Scan for the cell matching the given text and deliver its [x, y] coordinate at center. 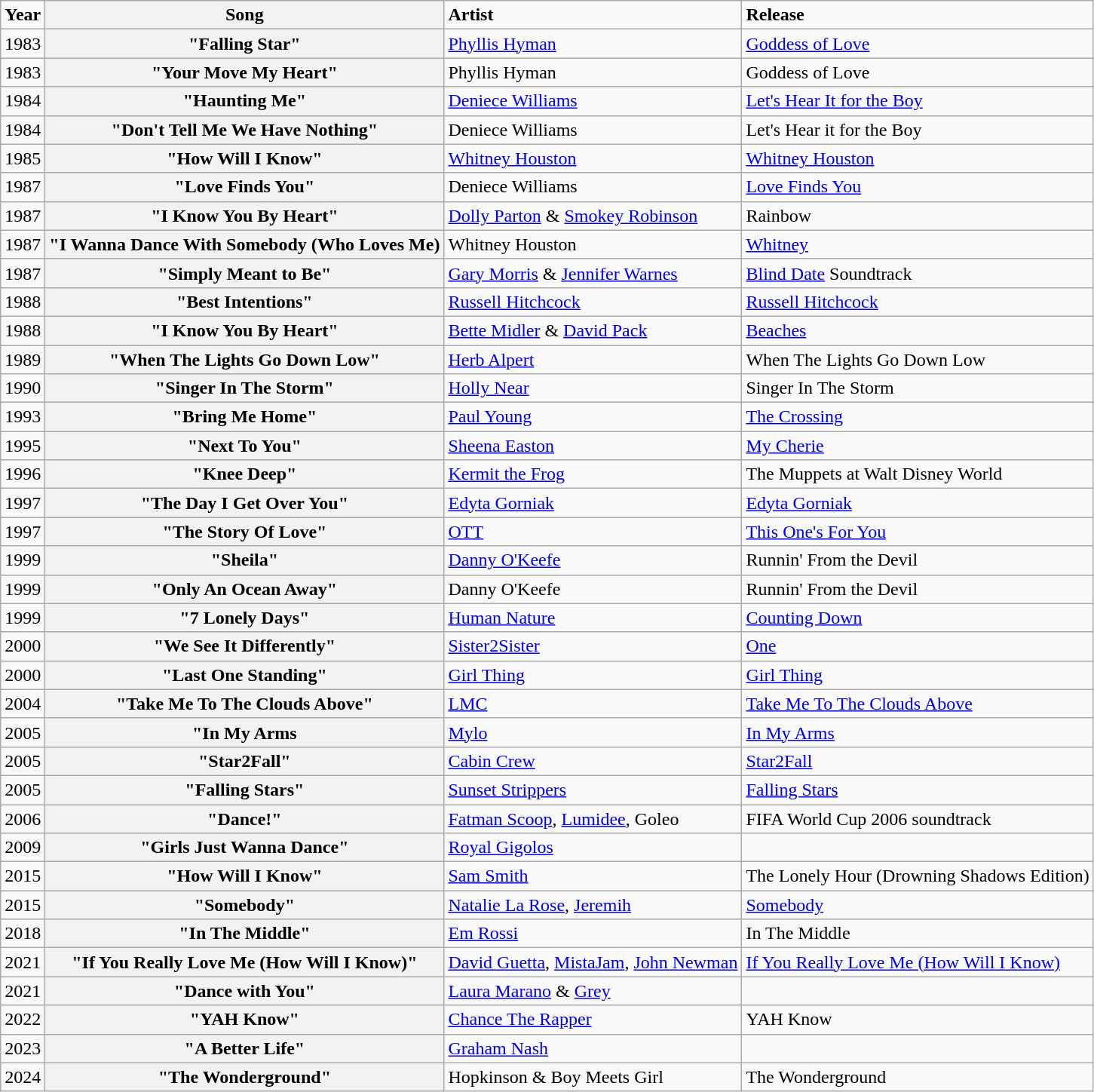
Release [918, 15]
When The Lights Go Down Low [918, 360]
"When The Lights Go Down Low" [244, 360]
"In The Middle" [244, 934]
"The Wonderground" [244, 1077]
1990 [23, 388]
2022 [23, 1020]
2009 [23, 848]
YAH Know [918, 1020]
"Love Finds You" [244, 187]
1993 [23, 417]
Let's Hear it for the Boy [918, 130]
This One's For You [918, 532]
"Only An Ocean Away" [244, 589]
OTT [593, 532]
Star2Fall [918, 761]
"Falling Stars" [244, 790]
"Best Intentions" [244, 302]
2018 [23, 934]
"Singer In The Storm" [244, 388]
Laura Marano & Grey [593, 991]
"Star2Fall" [244, 761]
"Girls Just Wanna Dance" [244, 848]
"Dance with You" [244, 991]
The Muppets at Walt Disney World [918, 474]
Rainbow [918, 216]
Hopkinson & Boy Meets Girl [593, 1077]
In My Arms [918, 732]
"Don't Tell Me We Have Nothing" [244, 130]
LMC [593, 704]
1989 [23, 360]
"7 Lonely Days" [244, 618]
2024 [23, 1077]
"The Story Of Love" [244, 532]
Somebody [918, 905]
2006 [23, 818]
Holly Near [593, 388]
Year [23, 15]
Singer In The Storm [918, 388]
"If You Really Love Me (How Will I Know)" [244, 962]
Mylo [593, 732]
"Simply Meant to Be" [244, 273]
Sister2Sister [593, 646]
Counting Down [918, 618]
The Crossing [918, 417]
Sheena Easton [593, 446]
"Take Me To The Clouds Above" [244, 704]
FIFA World Cup 2006 soundtrack [918, 818]
"Bring Me Home" [244, 417]
Artist [593, 15]
Take Me To The Clouds Above [918, 704]
"In My Arms [244, 732]
"Your Move My Heart" [244, 72]
"Somebody" [244, 905]
Blind Date Soundtrack [918, 273]
Bette Midler & David Pack [593, 330]
Whitney [918, 244]
My Cherie [918, 446]
David Guetta, MistaJam, John Newman [593, 962]
Love Finds You [918, 187]
1985 [23, 158]
2004 [23, 704]
Chance The Rapper [593, 1020]
Royal Gigolos [593, 848]
The Lonely Hour (Drowning Shadows Edition) [918, 876]
Cabin Crew [593, 761]
1996 [23, 474]
Let's Hear It for the Boy [918, 101]
Falling Stars [918, 790]
"We See It Differently" [244, 646]
"I Wanna Dance With Somebody (Who Loves Me) [244, 244]
1995 [23, 446]
Sam Smith [593, 876]
"Haunting Me" [244, 101]
One [918, 646]
Kermit the Frog [593, 474]
If You Really Love Me (How Will I Know) [918, 962]
"Sheila" [244, 560]
The Wonderground [918, 1077]
"YAH Know" [244, 1020]
"Last One Standing" [244, 675]
Em Rossi [593, 934]
"Dance!" [244, 818]
"A Better Life" [244, 1048]
Song [244, 15]
"Falling Star" [244, 44]
2023 [23, 1048]
Graham Nash [593, 1048]
Dolly Parton & Smokey Robinson [593, 216]
Herb Alpert [593, 360]
Beaches [918, 330]
"Knee Deep" [244, 474]
Human Nature [593, 618]
In The Middle [918, 934]
Natalie La Rose, Jeremih [593, 905]
Gary Morris & Jennifer Warnes [593, 273]
"The Day I Get Over You" [244, 503]
"Next To You" [244, 446]
Paul Young [593, 417]
Sunset Strippers [593, 790]
Fatman Scoop, Lumidee, Goleo [593, 818]
